Return the (x, y) coordinate for the center point of the cell that contains the specified text.  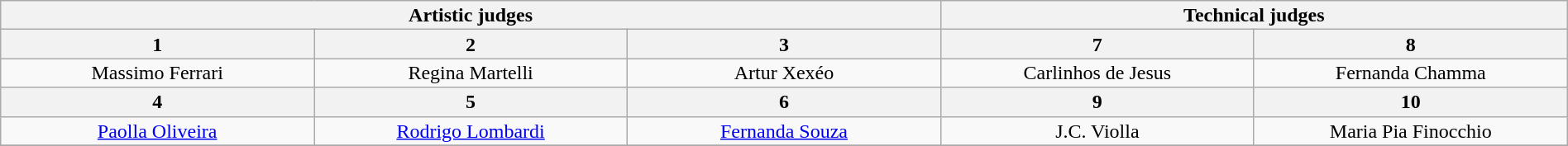
Carlinhos de Jesus (1097, 73)
2 (471, 45)
Paolla Oliveira (157, 130)
6 (784, 102)
Regina Martelli (471, 73)
Rodrigo Lombardi (471, 130)
Artistic judges (471, 15)
Massimo Ferrari (157, 73)
Fernanda Chamma (1411, 73)
Fernanda Souza (784, 130)
4 (157, 102)
Artur Xexéo (784, 73)
10 (1411, 102)
9 (1097, 102)
1 (157, 45)
J.C. Violla (1097, 130)
3 (784, 45)
Maria Pia Finocchio (1411, 130)
Technical judges (1254, 15)
8 (1411, 45)
5 (471, 102)
7 (1097, 45)
